For the text-containing cell, return its midpoint in (X, Y) coordinate format. 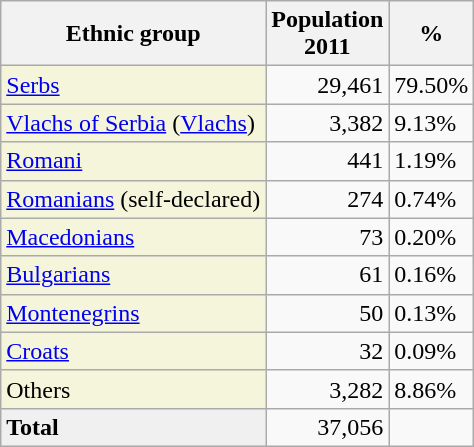
Others (134, 389)
8.86% (432, 389)
32 (328, 351)
Romani (134, 161)
3,382 (328, 123)
79.50% (432, 85)
Total (134, 427)
Vlachs of Serbia (Vlachs) (134, 123)
0.16% (432, 275)
0.74% (432, 199)
441 (328, 161)
0.20% (432, 237)
Bulgarians (134, 275)
Macedonians (134, 237)
Ethnic group (134, 34)
9.13% (432, 123)
73 (328, 237)
% (432, 34)
Croats (134, 351)
0.13% (432, 313)
1.19% (432, 161)
3,282 (328, 389)
50 (328, 313)
61 (328, 275)
Romanians (self-declared) (134, 199)
Montenegrins (134, 313)
274 (328, 199)
Serbs (134, 85)
Population2011 (328, 34)
0.09% (432, 351)
37,056 (328, 427)
29,461 (328, 85)
